Scan for the cell matching the given text and deliver its [X, Y] coordinate at center. 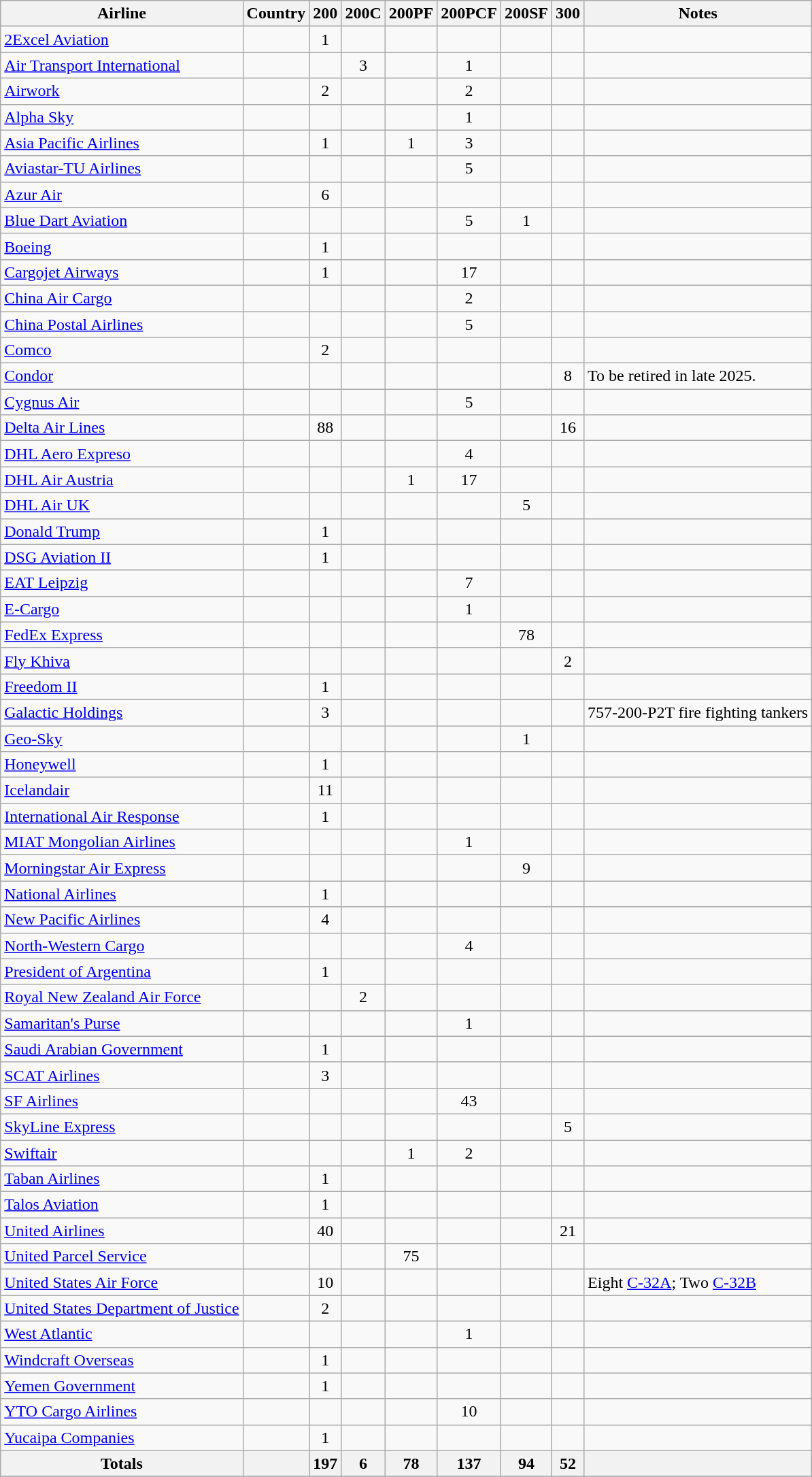
United Parcel Service [122, 1257]
200PF [411, 14]
88 [325, 428]
Boeing [122, 246]
Aviastar-TU Airlines [122, 169]
Condor [122, 376]
16 [567, 428]
75 [411, 1257]
Totals [122, 1463]
China Postal Airlines [122, 325]
8 [567, 376]
International Air Response [122, 816]
Talos Aviation [122, 1205]
United Airlines [122, 1231]
21 [567, 1231]
FedEx Express [122, 635]
Cargojet Airways [122, 272]
Samaritan's Purse [122, 1023]
Azur Air [122, 195]
Fly Khiva [122, 661]
2Excel Aviation [122, 39]
United States Department of Justice [122, 1308]
Yucaipa Companies [122, 1438]
Blue Dart Aviation [122, 220]
197 [325, 1463]
Geo-Sky [122, 738]
Comco [122, 350]
200C [363, 14]
National Airlines [122, 894]
11 [325, 791]
9 [526, 868]
200 [325, 14]
Saudi Arabian Government [122, 1049]
94 [526, 1463]
North-Western Cargo [122, 946]
EAT Leipzig [122, 583]
DHL Aero Expreso [122, 454]
Yemen Government [122, 1386]
To be retired in late 2025. [698, 376]
SkyLine Express [122, 1127]
Air Transport International [122, 65]
Airwork [122, 91]
E-Cargo [122, 609]
Notes [698, 14]
MIAT Mongolian Airlines [122, 842]
Morningstar Air Express [122, 868]
China Air Cargo [122, 298]
Freedom II [122, 686]
300 [567, 14]
United States Air Force [122, 1282]
West Atlantic [122, 1334]
YTO Cargo Airlines [122, 1412]
Windcraft Overseas [122, 1360]
43 [469, 1101]
President of Argentina [122, 972]
New Pacific Airlines [122, 920]
Country [276, 14]
Airline [122, 14]
SCAT Airlines [122, 1075]
757-200-P2T fire fighting tankers [698, 712]
Honeywell [122, 765]
Swiftair [122, 1153]
Royal New Zealand Air Force [122, 997]
40 [325, 1231]
Eight C-32A; Two C-32B [698, 1282]
Galactic Holdings [122, 712]
DSG Aviation II [122, 557]
7 [469, 583]
Donald Trump [122, 531]
200PCF [469, 14]
DHL Air Austria [122, 480]
Delta Air Lines [122, 428]
Asia Pacific Airlines [122, 143]
Alpha Sky [122, 117]
200SF [526, 14]
Icelandair [122, 791]
52 [567, 1463]
SF Airlines [122, 1101]
DHL Air UK [122, 505]
137 [469, 1463]
Taban Airlines [122, 1179]
Cygnus Air [122, 402]
